Capture the cell that displays the provided text and extract its [X, Y] central coordinate. 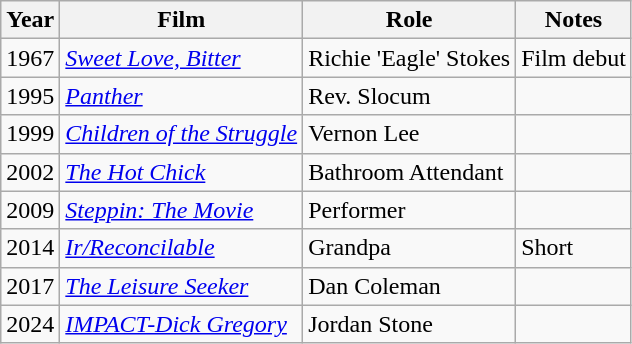
Performer [410, 210]
Notes [574, 20]
IMPACT-Dick Gregory [182, 324]
Rev. Slocum [410, 96]
Jordan Stone [410, 324]
2024 [30, 324]
Year [30, 20]
Richie 'Eagle' Stokes [410, 58]
Vernon Lee [410, 134]
Bathroom Attendant [410, 172]
Dan Coleman [410, 286]
2017 [30, 286]
Grandpa [410, 248]
Steppin: The Movie [182, 210]
1995 [30, 96]
Children of the Struggle [182, 134]
The Hot Chick [182, 172]
Sweet Love, Bitter [182, 58]
2009 [30, 210]
1967 [30, 58]
Role [410, 20]
2014 [30, 248]
Film debut [574, 58]
2002 [30, 172]
Panther [182, 96]
Ir/Reconcilable [182, 248]
Short [574, 248]
1999 [30, 134]
The Leisure Seeker [182, 286]
Film [182, 20]
